Provide the [x, y] coordinate of the cell's center where the given text is located.  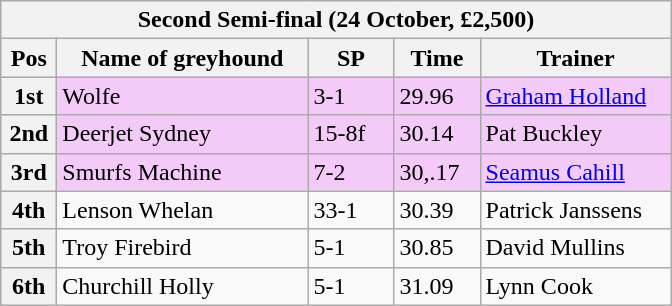
Lenson Whelan [182, 210]
Name of greyhound [182, 58]
2nd [29, 134]
Deerjet Sydney [182, 134]
30,.17 [437, 172]
3rd [29, 172]
15-8f [351, 134]
Pos [29, 58]
Pat Buckley [576, 134]
Wolfe [182, 96]
29.96 [437, 96]
Time [437, 58]
Troy Firebird [182, 248]
Trainer [576, 58]
Smurfs Machine [182, 172]
1st [29, 96]
David Mullins [576, 248]
Patrick Janssens [576, 210]
30.85 [437, 248]
30.39 [437, 210]
4th [29, 210]
6th [29, 286]
Lynn Cook [576, 286]
30.14 [437, 134]
SP [351, 58]
Second Semi-final (24 October, £2,500) [336, 20]
31.09 [437, 286]
Churchill Holly [182, 286]
33-1 [351, 210]
Seamus Cahill [576, 172]
7-2 [351, 172]
5th [29, 248]
3-1 [351, 96]
Graham Holland [576, 96]
